Determine the [X, Y] coordinate at the center of the cell enclosing the given text.  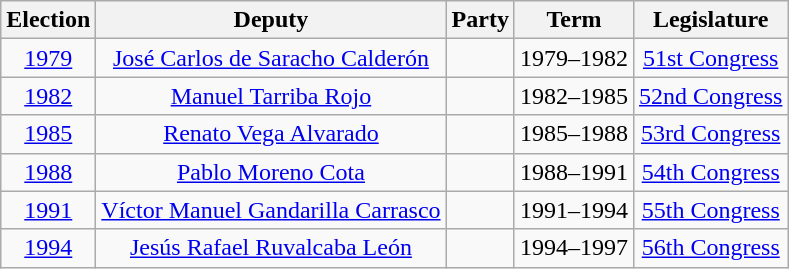
Jesús Rafael Ruvalcaba León [271, 248]
Party [480, 20]
1979 [48, 58]
Election [48, 20]
51st Congress [711, 58]
1988–1991 [574, 172]
1985 [48, 134]
Renato Vega Alvarado [271, 134]
54th Congress [711, 172]
55th Congress [711, 210]
Víctor Manuel Gandarilla Carrasco [271, 210]
1991–1994 [574, 210]
52nd Congress [711, 96]
1982–1985 [574, 96]
Manuel Tarriba Rojo [271, 96]
1988 [48, 172]
1991 [48, 210]
José Carlos de Saracho Calderón [271, 58]
1985–1988 [574, 134]
1994–1997 [574, 248]
Pablo Moreno Cota [271, 172]
53rd Congress [711, 134]
Term [574, 20]
1994 [48, 248]
Legislature [711, 20]
56th Congress [711, 248]
1982 [48, 96]
Deputy [271, 20]
1979–1982 [574, 58]
